Extract the [X, Y] coordinate from the center of the cell holding the provided text.  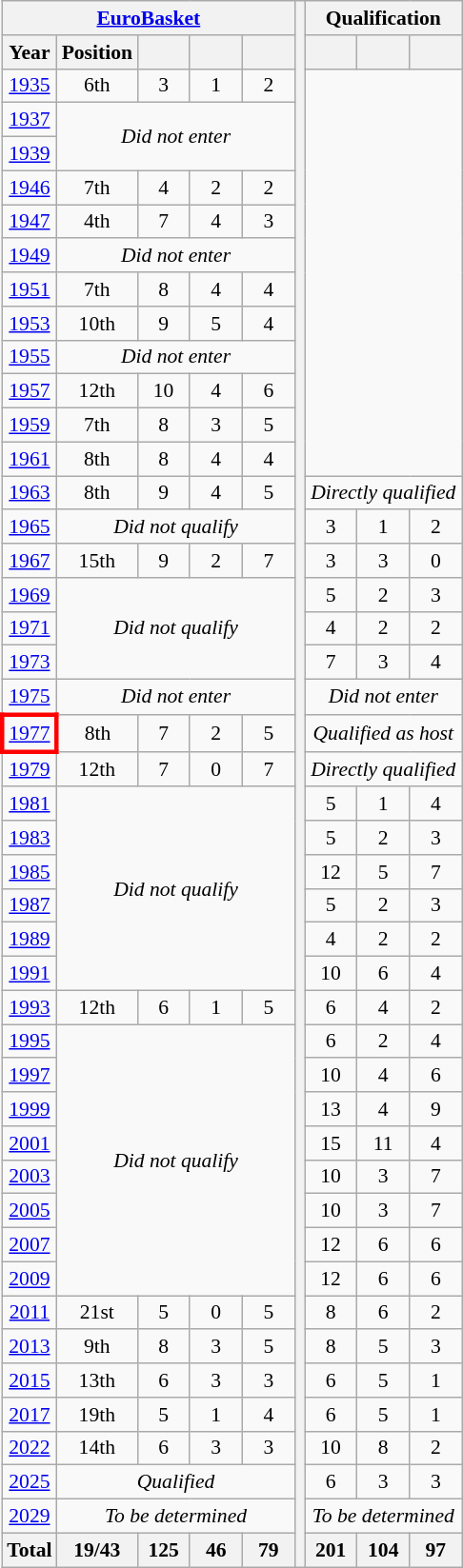
Qualification [383, 18]
1937 [29, 120]
14th [97, 1448]
1961 [29, 459]
1935 [29, 86]
2025 [29, 1482]
19th [97, 1415]
2029 [29, 1517]
1946 [29, 188]
1963 [29, 493]
13th [97, 1380]
201 [332, 1550]
79 [269, 1550]
4th [97, 222]
1951 [29, 289]
1947 [29, 222]
Year [29, 52]
2013 [29, 1347]
1995 [29, 1042]
Total [29, 1550]
2017 [29, 1415]
1987 [29, 905]
46 [215, 1550]
15 [332, 1143]
1983 [29, 838]
1949 [29, 256]
104 [383, 1550]
2015 [29, 1380]
2007 [29, 1245]
2009 [29, 1279]
1955 [29, 357]
13 [332, 1109]
15th [97, 561]
19/43 [97, 1550]
Qualified as host [383, 733]
1989 [29, 940]
1985 [29, 872]
1953 [29, 324]
1939 [29, 154]
1959 [29, 426]
EuroBasket [149, 18]
125 [164, 1550]
11 [383, 1143]
1975 [29, 697]
1981 [29, 804]
1957 [29, 391]
2001 [29, 1143]
1977 [29, 733]
Position [97, 52]
1999 [29, 1109]
9th [97, 1347]
1967 [29, 561]
6th [97, 86]
1997 [29, 1076]
10th [97, 324]
Qualified [176, 1482]
2011 [29, 1313]
1969 [29, 595]
2003 [29, 1177]
1993 [29, 1007]
21st [97, 1313]
2022 [29, 1448]
2005 [29, 1211]
1971 [29, 628]
1979 [29, 769]
1991 [29, 974]
97 [436, 1550]
1965 [29, 527]
1973 [29, 663]
